Capture the cell that displays the provided text and extract its (X, Y) central coordinate. 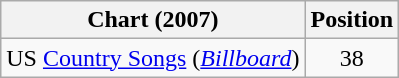
38 (352, 58)
Position (352, 20)
Chart (2007) (153, 20)
US Country Songs (Billboard) (153, 58)
